From the cell containing the given text, extract its center point as (X, Y) coordinate. 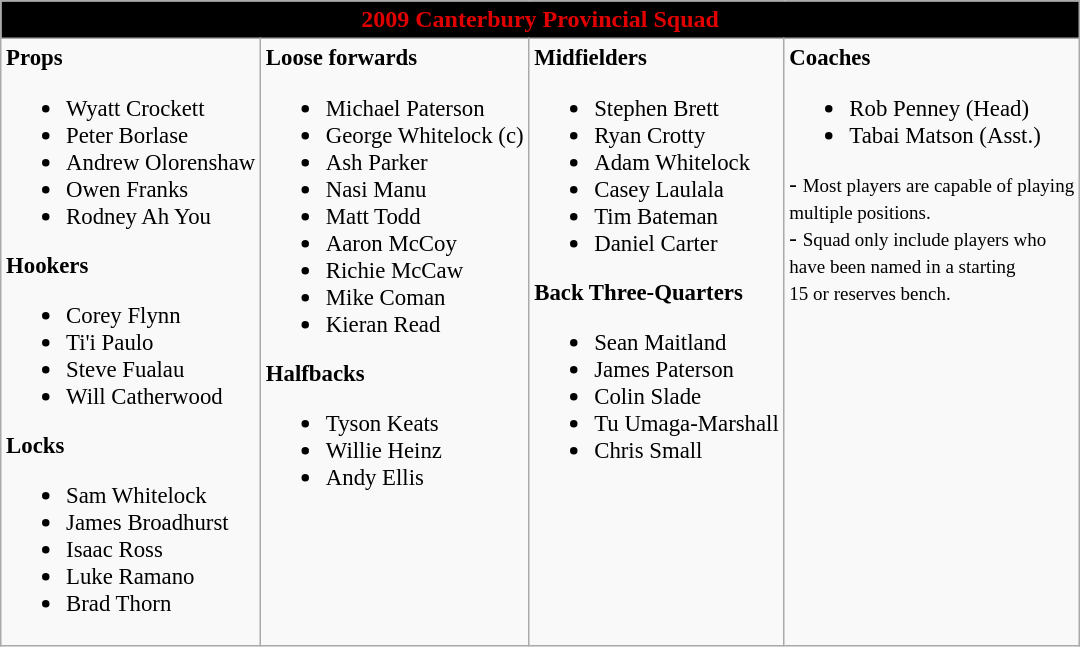
2009 Canterbury Provincial Squad (540, 20)
